Extract the (x, y) coordinate from the center of the cell holding the provided text.  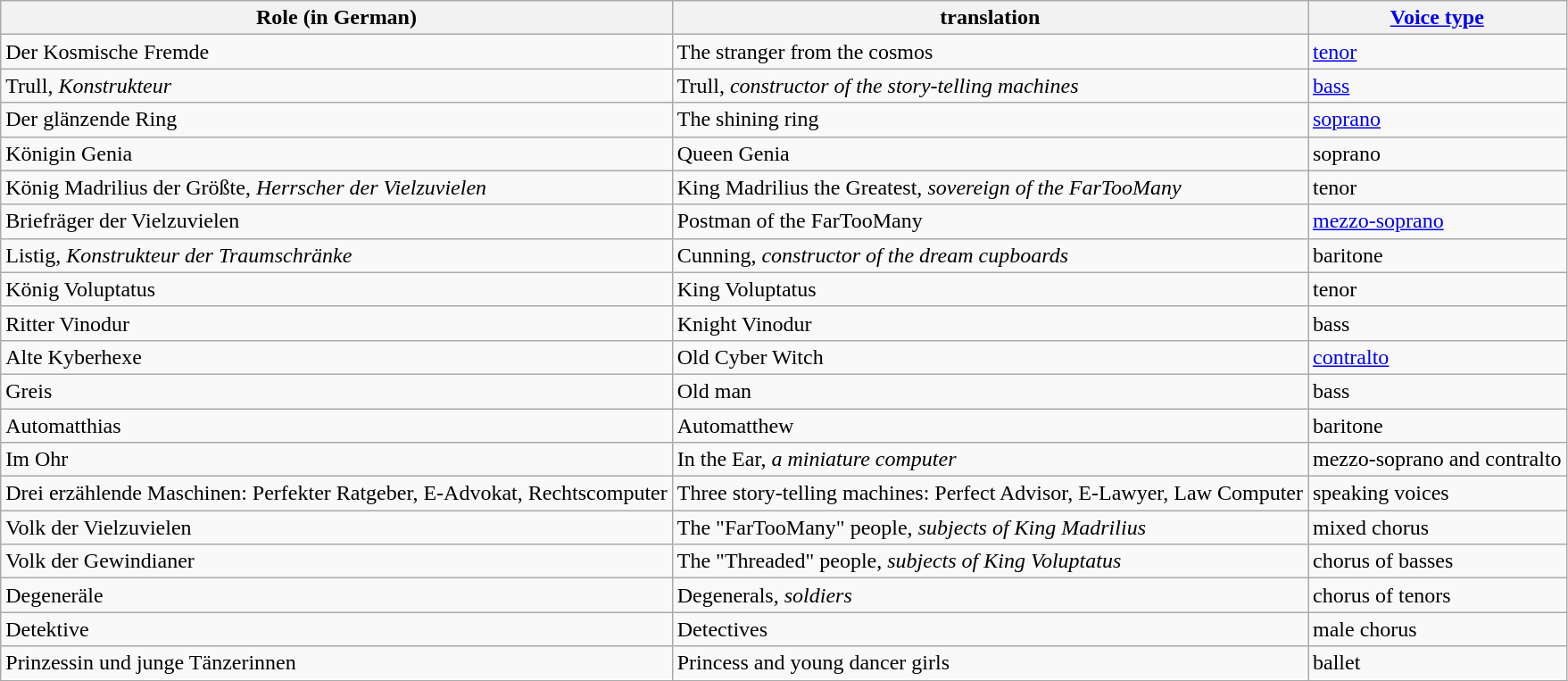
Degenerals, soldiers (990, 595)
The "FarTooMany" people, subjects of King Madrilius (990, 527)
chorus of tenors (1438, 595)
In the Ear, a miniature computer (990, 460)
Im Ohr (336, 460)
King Madrilius the Greatest, sovereign of the FarTooMany (990, 187)
Automatthias (336, 426)
mixed chorus (1438, 527)
translation (990, 18)
contralto (1438, 357)
mezzo-soprano (1438, 221)
Ritter Vinodur (336, 323)
Volk der Gewindianer (336, 561)
Old man (990, 391)
Cunning, constructor of the dream cupboards (990, 255)
The stranger from the cosmos (990, 52)
Der Kosmische Fremde (336, 52)
Volk der Vielzuvielen (336, 527)
Automatthew (990, 426)
Drei erzählende Maschinen: Perfekter Ratgeber, E-Advokat, Rechtscomputer (336, 494)
Prinzessin und junge Tänzerinnen (336, 663)
Three story-telling machines: Perfect Advisor, E-Lawyer, Law Computer (990, 494)
Alte Kyberhexe (336, 357)
Old Cyber Witch (990, 357)
Degeneräle (336, 595)
mezzo-soprano and contralto (1438, 460)
Detectives (990, 629)
König Voluptatus (336, 289)
Detektive (336, 629)
Knight Vinodur (990, 323)
Princess and young dancer girls (990, 663)
Voice type (1438, 18)
speaking voices (1438, 494)
Briefräger der Vielzuvielen (336, 221)
chorus of basses (1438, 561)
Role (in German) (336, 18)
King Voluptatus (990, 289)
ballet (1438, 663)
male chorus (1438, 629)
The shining ring (990, 120)
Der glänzende Ring (336, 120)
Greis (336, 391)
Trull, constructor of the story-telling machines (990, 86)
Königin Genia (336, 154)
Postman of the FarTooMany (990, 221)
Listig, Konstrukteur der Traumschränke (336, 255)
Queen Genia (990, 154)
The "Threaded" people, subjects of King Voluptatus (990, 561)
Trull, Konstrukteur (336, 86)
König Madrilius der Größte, Herrscher der Vielzuvielen (336, 187)
